Capture the cell that displays the provided text and extract its [X, Y] central coordinate. 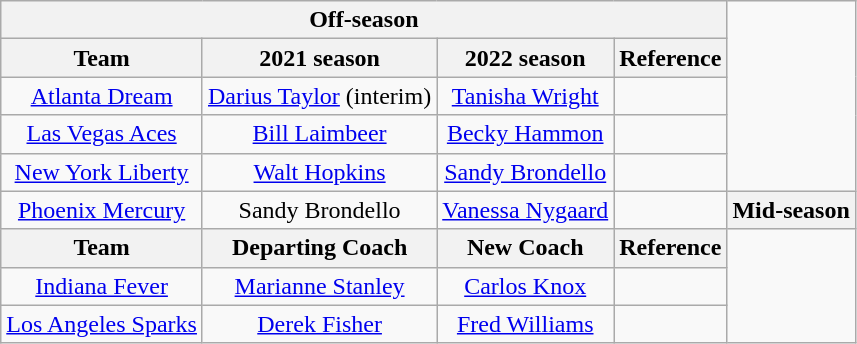
Tanisha Wright [526, 96]
2022 season [526, 58]
Los Angeles Sparks [102, 324]
Mid-season [791, 210]
Atlanta Dream [102, 96]
Phoenix Mercury [102, 210]
Becky Hammon [526, 134]
New York Liberty [102, 172]
Marianne Stanley [319, 286]
Bill Laimbeer [319, 134]
Carlos Knox [526, 286]
Walt Hopkins [319, 172]
Indiana Fever [102, 286]
Fred Williams [526, 324]
Departing Coach [319, 248]
Off-season [364, 20]
Darius Taylor (interim) [319, 96]
Derek Fisher [319, 324]
Las Vegas Aces [102, 134]
2021 season [319, 58]
New Coach [526, 248]
Vanessa Nygaard [526, 210]
